Extract the (x, y) coordinate from the center of the cell holding the provided text.  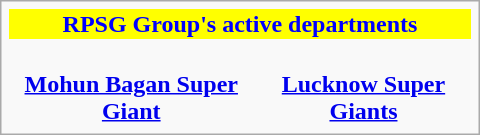
RPSG Group's active departments (240, 24)
Mohun Bagan Super Giant (131, 84)
Lucknow Super Giants (363, 84)
